Capture the cell that displays the provided text and extract its [X, Y] central coordinate. 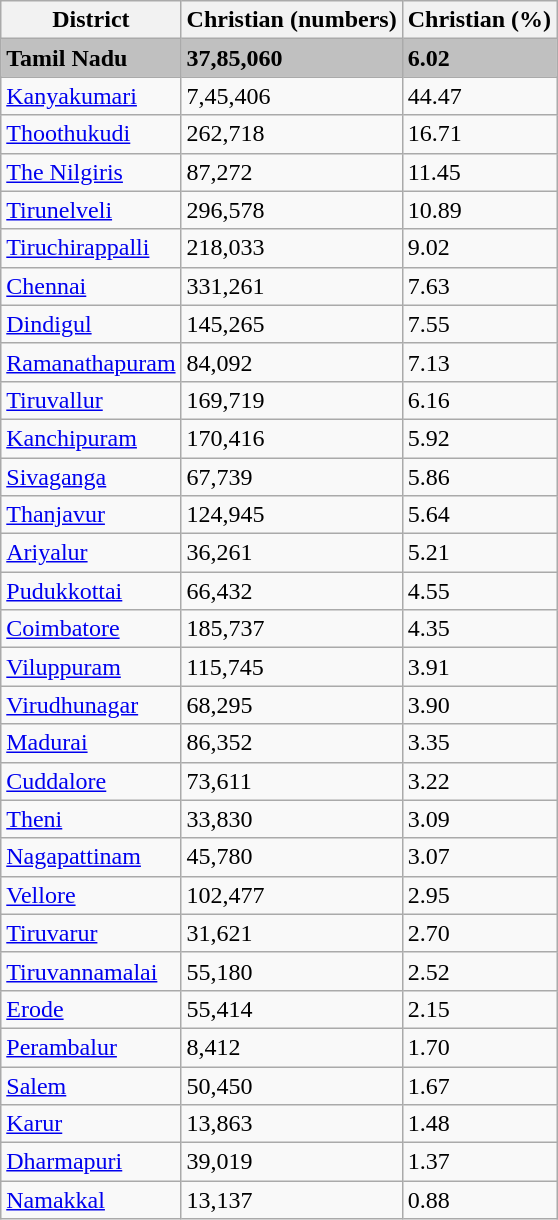
Viluppuram [91, 667]
5.64 [479, 515]
3.91 [479, 667]
39,019 [292, 1162]
The Nilgiris [91, 172]
7.63 [479, 286]
1.67 [479, 1085]
Ramanathapuram [91, 362]
3.07 [479, 857]
Dindigul [91, 324]
6.16 [479, 400]
Kanyakumari [91, 96]
4.55 [479, 591]
Coimbatore [91, 629]
13,137 [292, 1200]
3.22 [479, 781]
262,718 [292, 134]
Cuddalore [91, 781]
Pudukkottai [91, 591]
Tiruchirappalli [91, 248]
36,261 [292, 553]
Sivaganga [91, 477]
7.13 [479, 362]
2.70 [479, 933]
Erode [91, 1009]
73,611 [292, 781]
5.92 [479, 438]
45,780 [292, 857]
Tamil Nadu [91, 58]
Chennai [91, 286]
50,450 [292, 1085]
Nagapattinam [91, 857]
Ariyalur [91, 553]
84,092 [292, 362]
115,745 [292, 667]
13,863 [292, 1124]
Virudhunagar [91, 705]
Thoothukudi [91, 134]
31,621 [292, 933]
44.47 [479, 96]
7.55 [479, 324]
Christian (%) [479, 20]
Tiruvallur [91, 400]
3.90 [479, 705]
Namakkal [91, 1200]
8,412 [292, 1047]
Theni [91, 819]
2.15 [479, 1009]
16.71 [479, 134]
Dharmapuri [91, 1162]
9.02 [479, 248]
5.21 [479, 553]
Tiruvannamalai [91, 971]
169,719 [292, 400]
Tirunelveli [91, 210]
55,414 [292, 1009]
86,352 [292, 743]
Salem [91, 1085]
Kanchipuram [91, 438]
124,945 [292, 515]
185,737 [292, 629]
4.35 [479, 629]
10.89 [479, 210]
66,432 [292, 591]
218,033 [292, 248]
67,739 [292, 477]
68,295 [292, 705]
87,272 [292, 172]
Thanjavur [91, 515]
1.70 [479, 1047]
Madurai [91, 743]
District [91, 20]
Vellore [91, 895]
5.86 [479, 477]
331,261 [292, 286]
37,85,060 [292, 58]
33,830 [292, 819]
Christian (numbers) [292, 20]
170,416 [292, 438]
7,45,406 [292, 96]
102,477 [292, 895]
Tiruvarur [91, 933]
11.45 [479, 172]
0.88 [479, 1200]
296,578 [292, 210]
2.95 [479, 895]
3.09 [479, 819]
145,265 [292, 324]
3.35 [479, 743]
6.02 [479, 58]
2.52 [479, 971]
Karur [91, 1124]
1.37 [479, 1162]
55,180 [292, 971]
1.48 [479, 1124]
Perambalur [91, 1047]
